Scan for the cell matching the given text and deliver its [X, Y] coordinate at center. 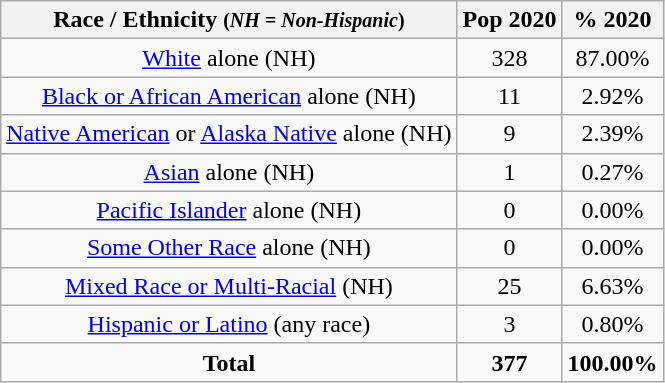
0.80% [612, 324]
% 2020 [612, 20]
100.00% [612, 362]
Black or African American alone (NH) [229, 96]
Pop 2020 [510, 20]
Total [229, 362]
Race / Ethnicity (NH = Non-Hispanic) [229, 20]
Mixed Race or Multi-Racial (NH) [229, 286]
25 [510, 286]
11 [510, 96]
0.27% [612, 172]
377 [510, 362]
Some Other Race alone (NH) [229, 248]
2.92% [612, 96]
Native American or Alaska Native alone (NH) [229, 134]
White alone (NH) [229, 58]
3 [510, 324]
1 [510, 172]
2.39% [612, 134]
Hispanic or Latino (any race) [229, 324]
9 [510, 134]
Asian alone (NH) [229, 172]
6.63% [612, 286]
328 [510, 58]
Pacific Islander alone (NH) [229, 210]
87.00% [612, 58]
